From the cell containing the given text, extract its center point as (x, y) coordinate. 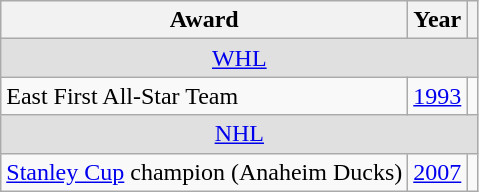
2007 (438, 172)
Stanley Cup champion (Anaheim Ducks) (204, 172)
1993 (438, 96)
Year (438, 20)
NHL (240, 134)
East First All-Star Team (204, 96)
WHL (240, 58)
Award (204, 20)
